Return (X, Y) of the center of cell containing provided text 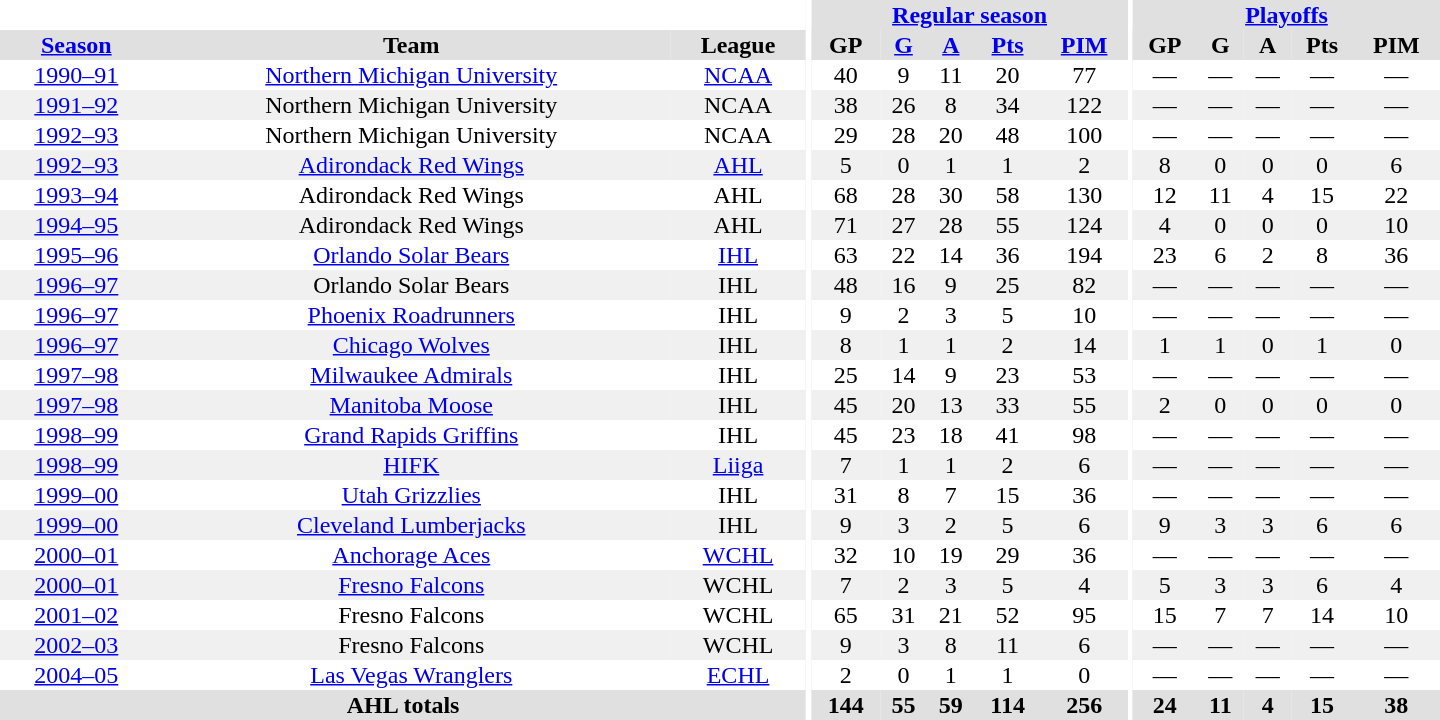
2002–03 (76, 645)
AHL totals (403, 705)
16 (904, 285)
Anchorage Aces (412, 555)
18 (950, 435)
33 (1008, 405)
Season (76, 45)
2004–05 (76, 675)
1995–96 (76, 255)
53 (1084, 375)
41 (1008, 435)
65 (845, 615)
63 (845, 255)
95 (1084, 615)
98 (1084, 435)
Playoffs (1286, 15)
194 (1084, 255)
1990–91 (76, 75)
100 (1084, 135)
Milwaukee Admirals (412, 375)
Liiga (738, 465)
24 (1165, 705)
League (738, 45)
12 (1165, 195)
19 (950, 555)
Grand Rapids Griffins (412, 435)
144 (845, 705)
114 (1008, 705)
82 (1084, 285)
256 (1084, 705)
52 (1008, 615)
124 (1084, 225)
HIFK (412, 465)
Regular season (969, 15)
77 (1084, 75)
26 (904, 105)
27 (904, 225)
ECHL (738, 675)
Team (412, 45)
Cleveland Lumberjacks (412, 525)
Chicago Wolves (412, 345)
30 (950, 195)
Utah Grizzlies (412, 495)
1994–95 (76, 225)
32 (845, 555)
21 (950, 615)
2001–02 (76, 615)
71 (845, 225)
1993–94 (76, 195)
68 (845, 195)
58 (1008, 195)
130 (1084, 195)
Phoenix Roadrunners (412, 315)
122 (1084, 105)
Manitoba Moose (412, 405)
40 (845, 75)
Las Vegas Wranglers (412, 675)
34 (1008, 105)
59 (950, 705)
1991–92 (76, 105)
13 (950, 405)
